Return the (X, Y) coordinate for the center point of the cell that contains the specified text.  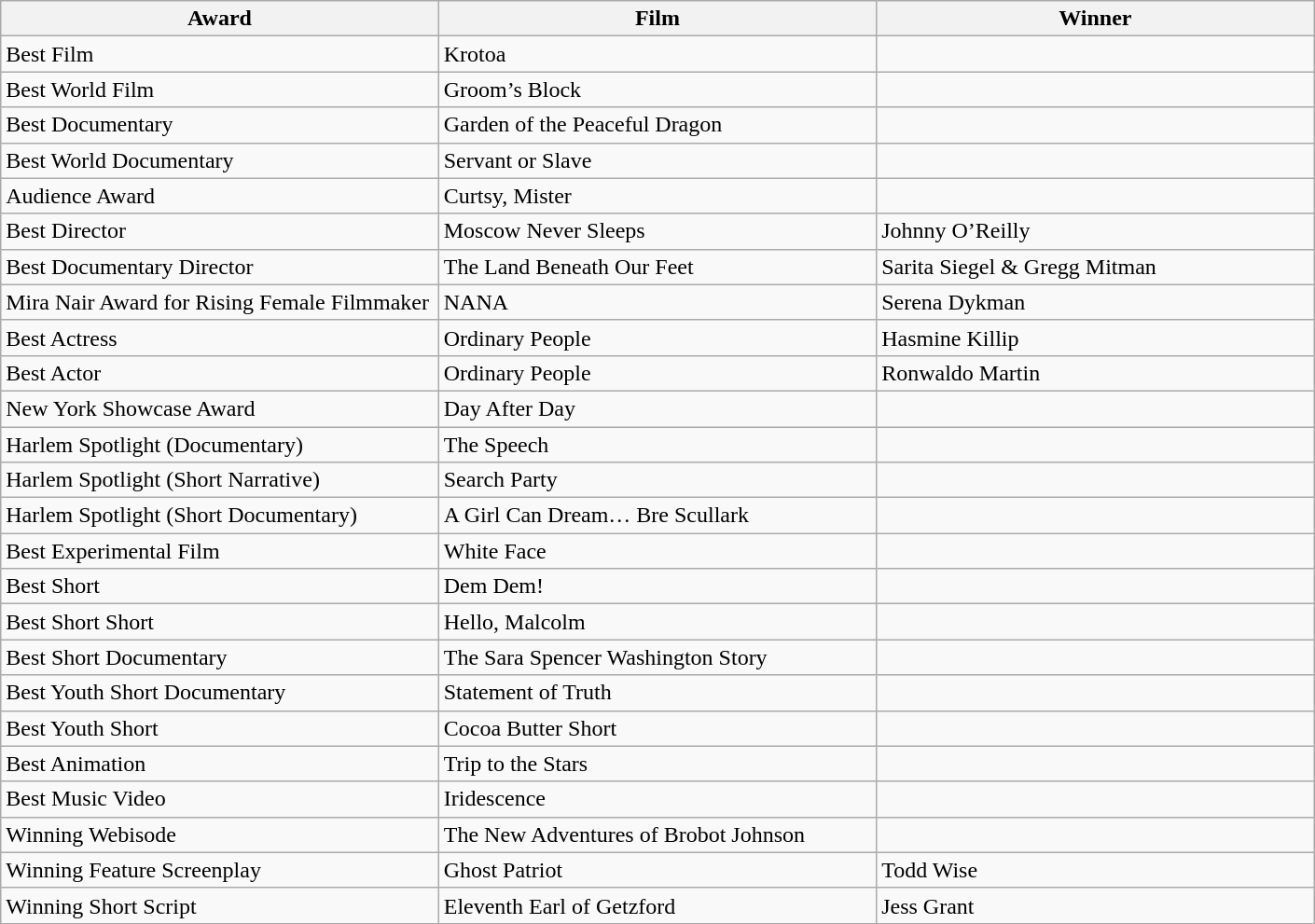
Harlem Spotlight (Short Documentary) (220, 516)
Statement of Truth (657, 693)
Award (220, 19)
Best Youth Short Documentary (220, 693)
NANA (657, 302)
Best Film (220, 54)
Ghost Patriot (657, 870)
Film (657, 19)
Harlem Spotlight (Short Narrative) (220, 480)
Harlem Spotlight (Documentary) (220, 445)
Moscow Never Sleeps (657, 231)
Serena Dykman (1095, 302)
Dem Dem! (657, 586)
Eleventh Earl of Getzford (657, 905)
Sarita Siegel & Gregg Mitman (1095, 267)
The Sara Spencer Washington Story (657, 657)
Cocoa Butter Short (657, 728)
Best Documentary (220, 125)
Best Youth Short (220, 728)
Best World Film (220, 90)
Best Director (220, 231)
Best Documentary Director (220, 267)
Winning Feature Screenplay (220, 870)
Winning Short Script (220, 905)
Audience Award (220, 196)
The New Adventures of Brobot Johnson (657, 834)
Best Animation (220, 764)
Curtsy, Mister (657, 196)
Winner (1095, 19)
Best Short Documentary (220, 657)
Hello, Malcolm (657, 622)
Todd Wise (1095, 870)
Best Music Video (220, 799)
Day After Day (657, 408)
Search Party (657, 480)
Jess Grant (1095, 905)
Ronwaldo Martin (1095, 373)
Servant or Slave (657, 160)
Johnny O’Reilly (1095, 231)
The Speech (657, 445)
Best Actress (220, 338)
Best Short (220, 586)
Groom’s Block (657, 90)
Iridescence (657, 799)
Best Actor (220, 373)
New York Showcase Award (220, 408)
Best Short Short (220, 622)
Winning Webisode (220, 834)
Krotoa (657, 54)
Best Experimental Film (220, 551)
The Land Beneath Our Feet (657, 267)
A Girl Can Dream… Bre Scullark (657, 516)
Garden of the Peaceful Dragon (657, 125)
Trip to the Stars (657, 764)
White Face (657, 551)
Best World Documentary (220, 160)
Mira Nair Award for Rising Female Filmmaker (220, 302)
Hasmine Killip (1095, 338)
